Output the (x, y) coordinate of the center of the cell containing the given text.  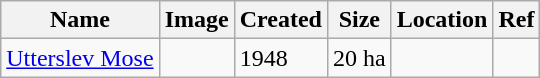
1948 (280, 58)
Created (280, 20)
Name (80, 20)
Size (359, 20)
20 ha (359, 58)
Location (442, 20)
Ref (516, 20)
Image (196, 20)
Utterslev Mose (80, 58)
